For the text-containing cell, return its midpoint in [X, Y] coordinate format. 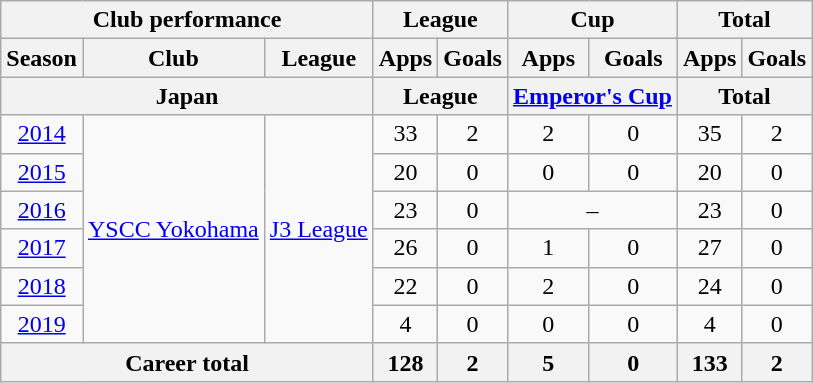
128 [405, 362]
YSCC Yokohama [173, 229]
2019 [42, 324]
Emperor's Cup [592, 96]
2014 [42, 134]
2015 [42, 172]
133 [709, 362]
Japan [188, 96]
33 [405, 134]
2017 [42, 248]
22 [405, 286]
5 [548, 362]
Career total [188, 362]
27 [709, 248]
1 [548, 248]
24 [709, 286]
2018 [42, 286]
35 [709, 134]
Club performance [188, 20]
Season [42, 58]
Club [173, 58]
2016 [42, 210]
26 [405, 248]
– [592, 210]
J3 League [318, 229]
Cup [592, 20]
